Return the [X, Y] coordinate for the center point of the cell that contains the specified text.  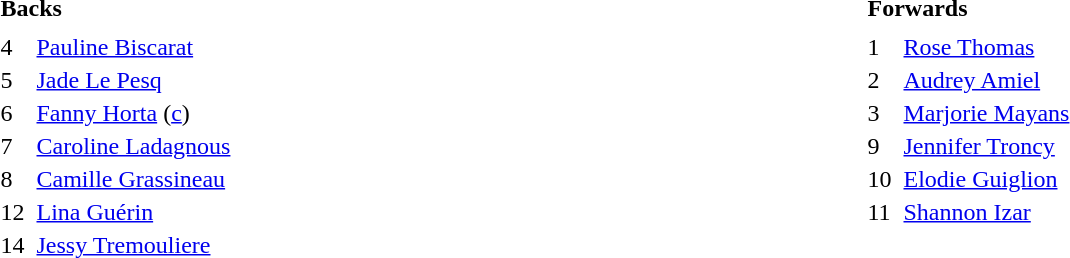
Lina Guérin [449, 212]
2 [882, 80]
1 [882, 47]
11 [882, 212]
Pauline Biscarat [449, 47]
3 [882, 113]
10 [882, 179]
Camille Grassineau [449, 179]
9 [882, 146]
Fanny Horta (c) [449, 113]
Jade Le Pesq [449, 80]
Caroline Ladagnous [449, 146]
